Capture the cell that displays the provided text and extract its [X, Y] central coordinate. 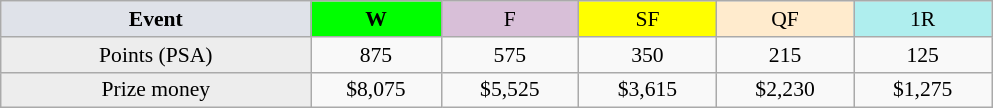
$1,275 [923, 90]
QF [785, 19]
575 [510, 55]
$2,230 [785, 90]
SF [648, 19]
125 [923, 55]
Points (PSA) [156, 55]
$3,615 [648, 90]
W [376, 19]
Event [156, 19]
215 [785, 55]
350 [648, 55]
Prize money [156, 90]
F [510, 19]
875 [376, 55]
1R [923, 19]
$8,075 [376, 90]
$5,525 [510, 90]
